Locate the cell with the specified text and output its [x, y] center coordinate. 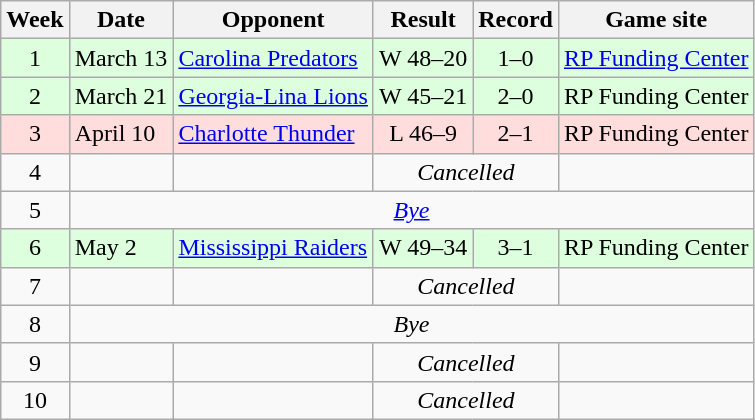
3 [35, 134]
5 [35, 210]
1–0 [516, 58]
March 13 [121, 58]
W 45–21 [422, 96]
Date [121, 20]
2–1 [516, 134]
Result [422, 20]
Carolina Predators [274, 58]
3–1 [516, 248]
9 [35, 362]
W 48–20 [422, 58]
6 [35, 248]
Record [516, 20]
1 [35, 58]
10 [35, 400]
March 21 [121, 96]
Week [35, 20]
May 2 [121, 248]
8 [35, 324]
2 [35, 96]
L 46–9 [422, 134]
Opponent [274, 20]
4 [35, 172]
W 49–34 [422, 248]
Charlotte Thunder [274, 134]
Mississippi Raiders [274, 248]
7 [35, 286]
April 10 [121, 134]
Game site [656, 20]
Georgia-Lina Lions [274, 96]
2–0 [516, 96]
